Identify which cell holds the provided text, then report its [x, y] central coordinate. 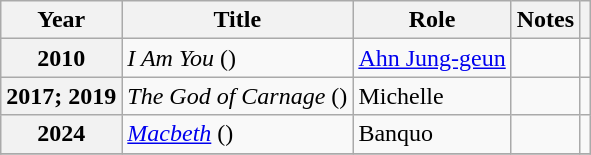
Ahn Jung-geun [432, 58]
Notes [545, 20]
Banquo [432, 134]
2017; 2019 [62, 96]
Title [238, 20]
Macbeth () [238, 134]
2024 [62, 134]
Michelle [432, 96]
Role [432, 20]
2010 [62, 58]
The God of Carnage () [238, 96]
I Am You () [238, 58]
Year [62, 20]
